Search for the cell housing the specified text and yield its (X, Y) center coordinate. 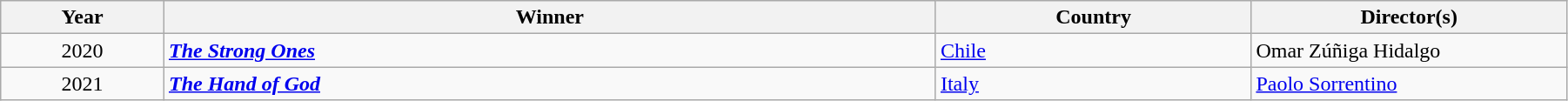
Year (83, 17)
Winner (550, 17)
Omar Zúñiga Hidalgo (1410, 50)
The Hand of God (550, 84)
The Strong Ones (550, 50)
2020 (83, 50)
2021 (83, 84)
Director(s) (1410, 17)
Italy (1093, 84)
Country (1093, 17)
Paolo Sorrentino (1410, 84)
Chile (1093, 50)
